Extract the [X, Y] coordinate from the center of the cell holding the provided text.  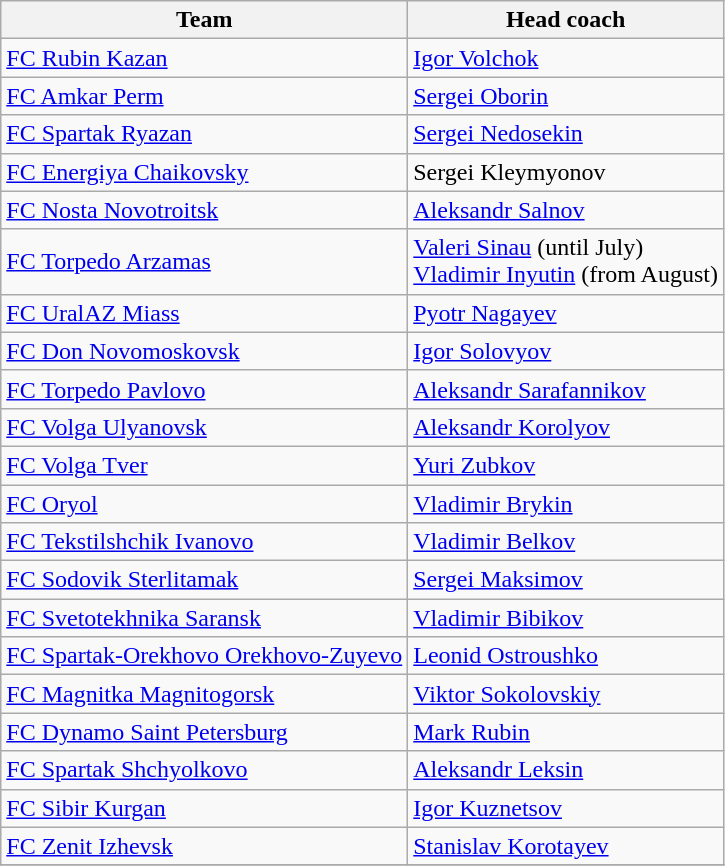
Aleksandr Korolyov [566, 427]
Aleksandr Salnov [566, 210]
FC Svetotekhnika Saransk [204, 618]
Viktor Sokolovskiy [566, 694]
FC Tekstilshchik Ivanovo [204, 542]
Sergei Nedosekin [566, 134]
Igor Volchok [566, 58]
FC Don Novomoskovsk [204, 351]
FC Oryol [204, 503]
Valeri Sinau (until July)Vladimir Inyutin (from August) [566, 262]
FC Spartak-Orekhovo Orekhovo-Zuyevo [204, 656]
FC Torpedo Pavlovo [204, 389]
FC UralAZ Miass [204, 313]
FC Magnitka Magnitogorsk [204, 694]
Sergei Oborin [566, 96]
Vladimir Bibikov [566, 618]
Leonid Ostroushko [566, 656]
FC Torpedo Arzamas [204, 262]
FC Spartak Shchyolkovo [204, 770]
Sergei Kleymyonov [566, 172]
Stanislav Korotayev [566, 846]
Head coach [566, 20]
Mark Rubin [566, 732]
Team [204, 20]
FC Sodovik Sterlitamak [204, 580]
FC Zenit Izhevsk [204, 846]
Yuri Zubkov [566, 465]
FC Sibir Kurgan [204, 808]
FC Volga Ulyanovsk [204, 427]
Aleksandr Leksin [566, 770]
Aleksandr Sarafannikov [566, 389]
FC Nosta Novotroitsk [204, 210]
Pyotr Nagayev [566, 313]
Igor Kuznetsov [566, 808]
FC Energiya Chaikovsky [204, 172]
Sergei Maksimov [566, 580]
FC Volga Tver [204, 465]
Vladimir Brykin [566, 503]
FC Rubin Kazan [204, 58]
Igor Solovyov [566, 351]
Vladimir Belkov [566, 542]
FC Spartak Ryazan [204, 134]
FC Amkar Perm [204, 96]
FC Dynamo Saint Petersburg [204, 732]
